Capture the cell that displays the provided text and extract its [X, Y] central coordinate. 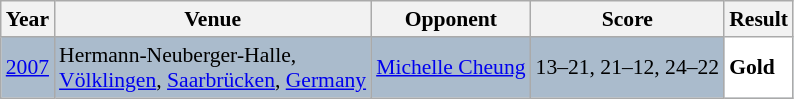
Venue [212, 19]
Gold [758, 68]
Opponent [450, 19]
13–21, 21–12, 24–22 [628, 68]
Hermann-Neuberger-Halle,Völklingen, Saarbrücken, Germany [212, 68]
Score [628, 19]
Year [28, 19]
2007 [28, 68]
Michelle Cheung [450, 68]
Result [758, 19]
